Identify which cell holds the provided text, then report its (x, y) central coordinate. 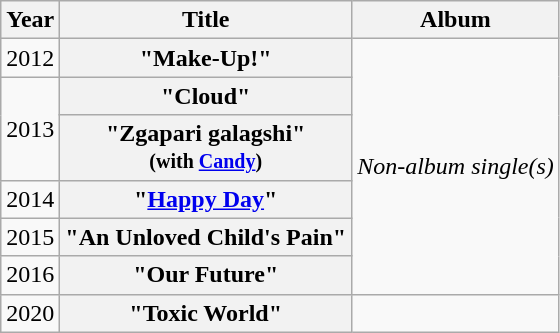
2012 (30, 58)
2020 (30, 313)
2014 (30, 199)
2016 (30, 275)
2013 (30, 128)
"An Unloved Child's Pain" (206, 237)
"Happy Day" (206, 199)
Album (456, 20)
2015 (30, 237)
Title (206, 20)
"Make-Up!" (206, 58)
"Zgapari galagshi"(with Candy) (206, 148)
"Toxic World" (206, 313)
Year (30, 20)
"Cloud" (206, 96)
Non-album single(s) (456, 166)
"Our Future" (206, 275)
